Scan for the cell matching the given text and deliver its (X, Y) coordinate at center. 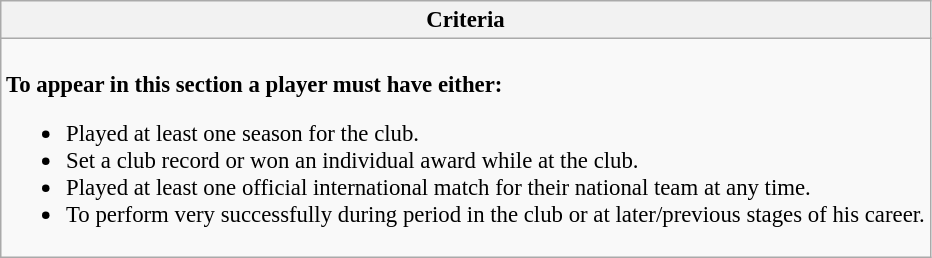
Criteria (466, 20)
